Detect which cell encompasses the target text, then output its (x, y) center coordinate. 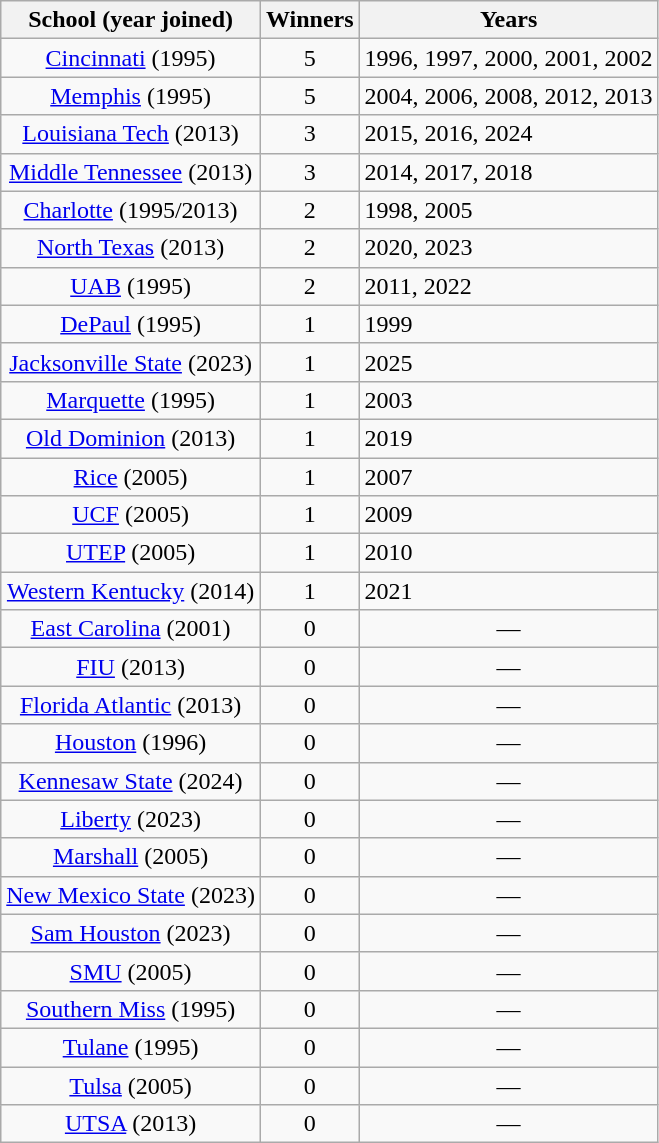
1999 (508, 324)
East Carolina (2001) (131, 629)
2009 (508, 515)
2021 (508, 591)
Years (508, 20)
Southern Miss (1995) (131, 1009)
UAB (1995) (131, 286)
2015, 2016, 2024 (508, 134)
Tulsa (2005) (131, 1085)
Houston (1996) (131, 743)
UTSA (2013) (131, 1124)
2011, 2022 (508, 286)
2003 (508, 400)
2019 (508, 438)
UTEP (2005) (131, 553)
2014, 2017, 2018 (508, 172)
Kennesaw State (2024) (131, 781)
Florida Atlantic (2013) (131, 705)
Tulane (1995) (131, 1047)
Jacksonville State (2023) (131, 362)
Winners (310, 20)
2020, 2023 (508, 248)
Liberty (2023) (131, 819)
Sam Houston (2023) (131, 933)
Charlotte (1995/2013) (131, 210)
2010 (508, 553)
FIU (2013) (131, 667)
Cincinnati (1995) (131, 58)
Louisiana Tech (2013) (131, 134)
2025 (508, 362)
1996, 1997, 2000, 2001, 2002 (508, 58)
1998, 2005 (508, 210)
North Texas (2013) (131, 248)
Western Kentucky (2014) (131, 591)
Middle Tennessee (2013) (131, 172)
Old Dominion (2013) (131, 438)
DePaul (1995) (131, 324)
Marquette (1995) (131, 400)
SMU (2005) (131, 971)
Rice (2005) (131, 477)
2004, 2006, 2008, 2012, 2013 (508, 96)
Memphis (1995) (131, 96)
Marshall (2005) (131, 857)
New Mexico State (2023) (131, 895)
2007 (508, 477)
UCF (2005) (131, 515)
School (year joined) (131, 20)
